Identify which cell holds the provided text, then report its [X, Y] central coordinate. 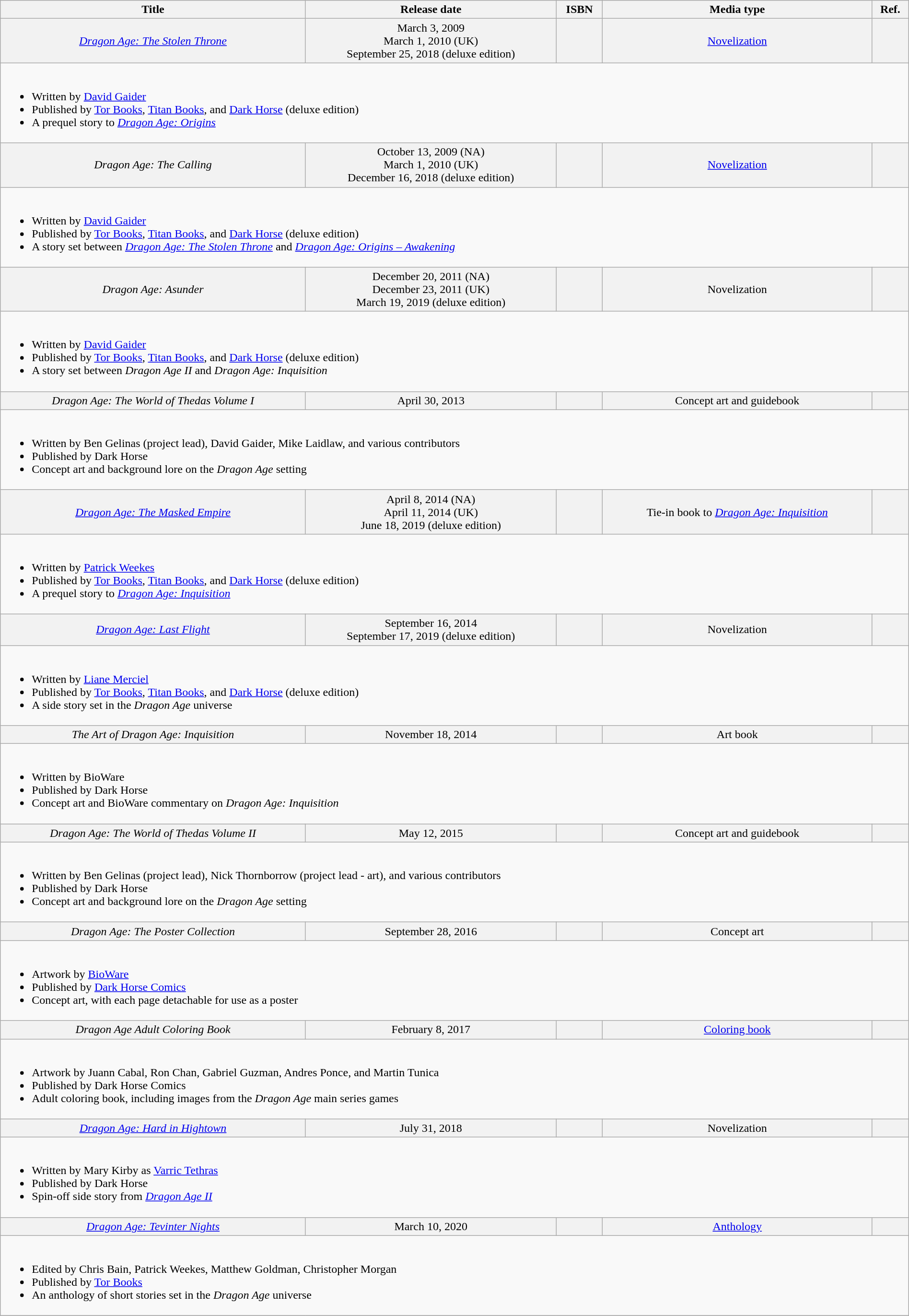
Anthology [737, 1226]
November 18, 2014 [431, 735]
Dragon Age: The Masked Empire [153, 512]
April 30, 2013 [431, 400]
Tie-in book to Dragon Age: Inquisition [737, 512]
Written by Liane MercielPublished by Tor Books, Titan Books, and Dark Horse (deluxe edition)A side story set in the Dragon Age universe [454, 686]
September 28, 2016 [431, 931]
October 13, 2009 (NA) March 1, 2010 (UK) December 16, 2018 (deluxe edition) [431, 165]
Written by BioWarePublished by Dark HorseConcept art and BioWare commentary on Dragon Age: Inquisition [454, 784]
Dragon Age Adult Coloring Book [153, 1030]
Dragon Age: Tevinter Nights [153, 1226]
March 10, 2020 [431, 1226]
Artwork by BioWarePublished by Dark Horse ComicsConcept art, with each page detachable for use as a poster [454, 980]
Concept art [737, 931]
Written by Mary Kirby as Varric TethrasPublished by Dark HorseSpin-off side story from Dragon Age II [454, 1177]
ISBN [579, 10]
Dragon Age: Asunder [153, 289]
March 3, 2009 March 1, 2010 (UK) September 25, 2018 (deluxe edition) [431, 41]
Coloring book [737, 1030]
July 31, 2018 [431, 1128]
February 8, 2017 [431, 1030]
Release date [431, 10]
Dragon Age: The Stolen Throne [153, 41]
April 8, 2014 (NA) April 11, 2014 (UK) June 18, 2019 (deluxe edition) [431, 512]
Media type [737, 10]
December 20, 2011 (NA) December 23, 2011 (UK) March 19, 2019 (deluxe edition) [431, 289]
The Art of Dragon Age: Inquisition [153, 735]
Written by David GaiderPublished by Tor Books, Titan Books, and Dark Horse (deluxe edition)A prequel story to Dragon Age: Origins [454, 103]
Dragon Age: The Poster Collection [153, 931]
Dragon Age: The World of Thedas Volume II [153, 833]
Ref. [890, 10]
Dragon Age: The World of Thedas Volume I [153, 400]
Title [153, 10]
Dragon Age: Last Flight [153, 629]
Dragon Age: The Calling [153, 165]
Art book [737, 735]
Dragon Age: Hard in Hightown [153, 1128]
May 12, 2015 [431, 833]
Written by Patrick WeekesPublished by Tor Books, Titan Books, and Dark Horse (deluxe edition)A prequel story to Dragon Age: Inquisition [454, 574]
September 16, 2014 September 17, 2019 (deluxe edition) [431, 629]
